Scan for the cell matching the given text and deliver its (x, y) coordinate at center. 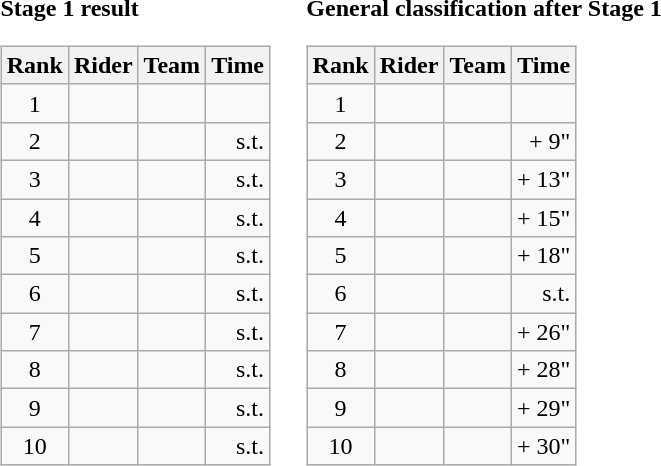
+ 18" (543, 256)
+ 26" (543, 332)
+ 13" (543, 179)
+ 9" (543, 141)
+ 30" (543, 446)
+ 28" (543, 370)
+ 15" (543, 217)
+ 29" (543, 408)
